Capture the cell that displays the provided text and extract its [x, y] central coordinate. 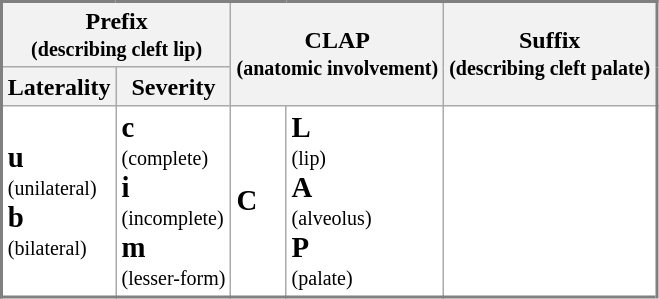
CLAP(anatomic involvement) [338, 54]
C [258, 201]
Suffix(describing cleft palate) [550, 54]
c(complete)i(incomplete)m(lesser-form) [174, 201]
L(lip)A(alveolus)P(palate) [365, 201]
u(unilateral)b(bilateral) [59, 201]
Prefix(describing cleft lip) [116, 35]
Laterality [59, 86]
Severity [174, 86]
